From the cell containing the given text, extract its center point as [x, y] coordinate. 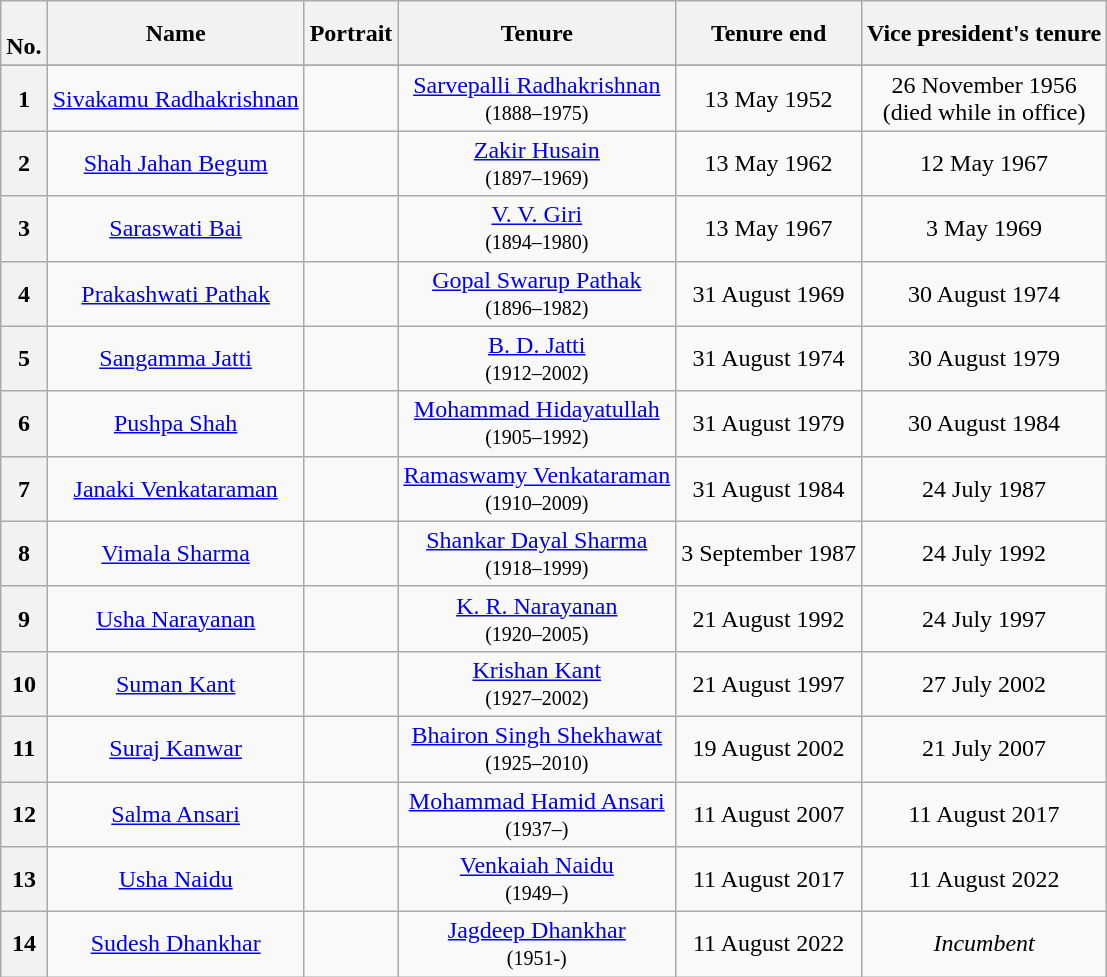
31 August 1984 [769, 488]
Gopal Swarup Pathak(1896–1982) [537, 294]
13 May 1952 [769, 98]
Vimala Sharma [176, 554]
24 July 1997 [984, 618]
Usha Naidu [176, 880]
Venkaiah Naidu(1949–) [537, 880]
24 July 1992 [984, 554]
1 [24, 98]
Vice president's tenure [984, 34]
Sarvepalli Radhakrishnan(1888–1975) [537, 98]
12 [24, 814]
30 August 1979 [984, 358]
5 [24, 358]
Shankar Dayal Sharma(1918–1999) [537, 554]
Zakir Husain(1897–1969) [537, 164]
Sivakamu Radhakrishnan [176, 98]
Shah Jahan Begum [176, 164]
14 [24, 944]
Suraj Kanwar [176, 748]
Name [176, 34]
Prakashwati Pathak [176, 294]
21 August 1992 [769, 618]
Ramaswamy Venkataraman(1910–2009) [537, 488]
30 August 1984 [984, 424]
Suman Kant [176, 684]
31 August 1974 [769, 358]
13 May 1967 [769, 228]
11 August 2007 [769, 814]
7 [24, 488]
Mohammad Hamid Ansari(1937–) [537, 814]
31 August 1979 [769, 424]
Incumbent [984, 944]
Mohammad Hidayatullah(1905–1992) [537, 424]
10 [24, 684]
8 [24, 554]
No. [24, 34]
2 [24, 164]
Usha Narayanan [176, 618]
K. R. Narayanan(1920–2005) [537, 618]
V. V. Giri(1894–1980) [537, 228]
Portrait [351, 34]
Tenure end [769, 34]
31 August 1969 [769, 294]
Bhairon Singh Shekhawat(1925–2010) [537, 748]
Sangamma Jatti [176, 358]
21 August 1997 [769, 684]
3 May 1969 [984, 228]
13 [24, 880]
4 [24, 294]
Salma Ansari [176, 814]
Sudesh Dhankhar [176, 944]
19 August 2002 [769, 748]
12 May 1967 [984, 164]
Pushpa Shah [176, 424]
27 July 2002 [984, 684]
Krishan Kant(1927–2002) [537, 684]
Janaki Venkataraman [176, 488]
Tenure [537, 34]
30 August 1974 [984, 294]
21 July 2007 [984, 748]
Saraswati Bai [176, 228]
B. D. Jatti(1912–2002) [537, 358]
26 November 1956 (died while in office) [984, 98]
9 [24, 618]
6 [24, 424]
13 May 1962 [769, 164]
Jagdeep Dhankhar (1951-) [537, 944]
3 [24, 228]
11 [24, 748]
24 July 1987 [984, 488]
3 September 1987 [769, 554]
